Locate the cell with the specified text and output its [x, y] center coordinate. 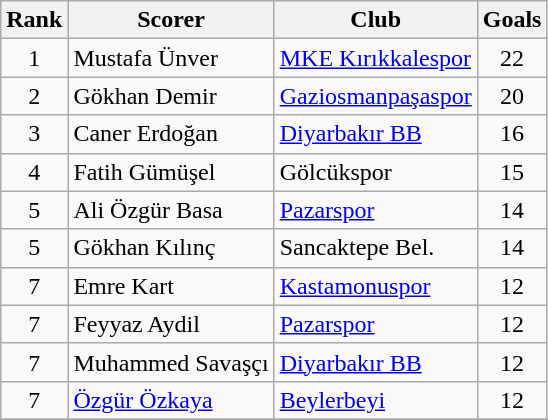
Ali Özgür Basa [171, 210]
Caner Erdoğan [171, 134]
Goals [512, 20]
22 [512, 58]
Scorer [171, 20]
Club [376, 20]
Gökhan Kılınç [171, 248]
Gaziosmanpaşaspor [376, 96]
16 [512, 134]
Beylerbeyi [376, 400]
MKE Kırıkkalespor [376, 58]
Muhammed Savaşçı [171, 362]
20 [512, 96]
3 [34, 134]
Fatih Gümüşel [171, 172]
Rank [34, 20]
4 [34, 172]
Gökhan Demir [171, 96]
2 [34, 96]
Mustafa Ünver [171, 58]
Sancaktepe Bel. [376, 248]
1 [34, 58]
Gölcükspor [376, 172]
Özgür Özkaya [171, 400]
Kastamonuspor [376, 286]
Emre Kart [171, 286]
Feyyaz Aydil [171, 324]
15 [512, 172]
